Capture the cell that displays the provided text and extract its (X, Y) central coordinate. 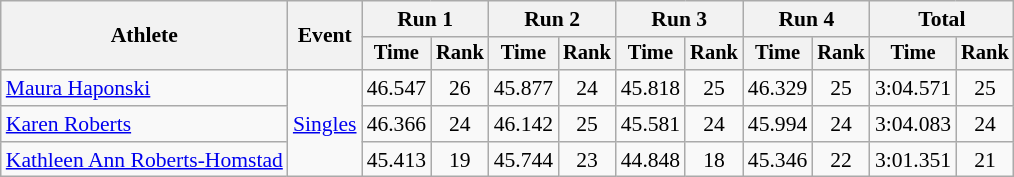
Run 1 (426, 19)
46.366 (396, 124)
Run 2 (552, 19)
Event (325, 36)
26 (460, 88)
Run 3 (680, 19)
45.818 (650, 88)
45.994 (778, 124)
46.329 (778, 88)
Maura Haponski (144, 88)
Run 4 (806, 19)
Singles (325, 124)
46.547 (396, 88)
46.142 (524, 124)
3:04.571 (913, 88)
45.581 (650, 124)
Karen Roberts (144, 124)
Total (942, 19)
Athlete (144, 36)
3:04.083 (913, 124)
45.877 (524, 88)
